From the cell containing the given text, extract its center point as (x, y) coordinate. 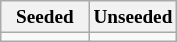
Seeded (45, 17)
Unseeded (133, 17)
